Capture the cell that displays the provided text and extract its (x, y) central coordinate. 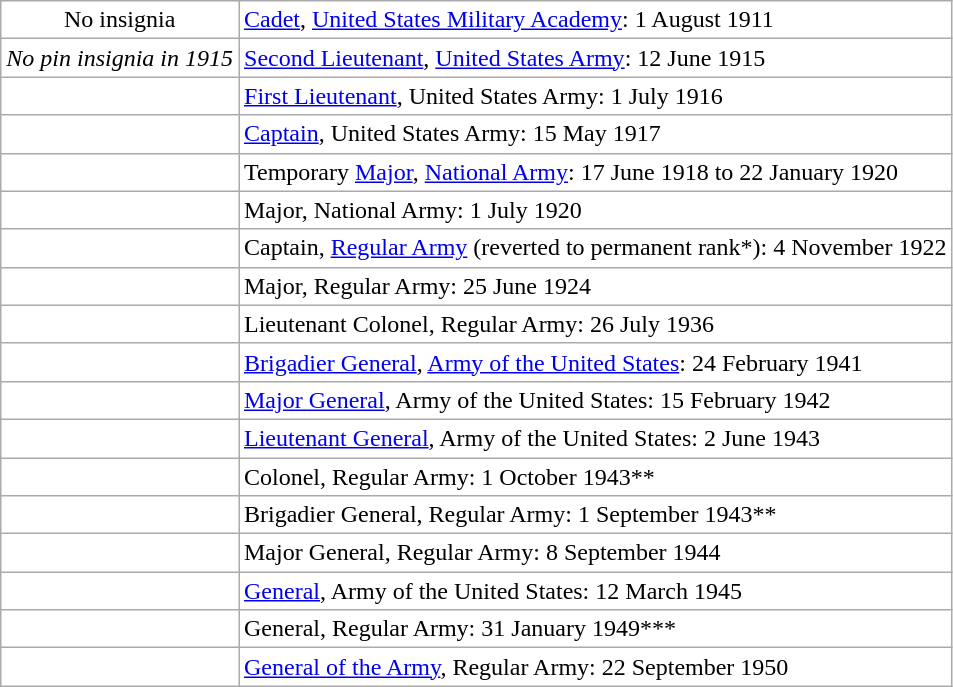
Captain, United States Army: 15 May 1917 (595, 134)
Brigadier General, Regular Army: 1 September 1943** (595, 515)
No pin insignia in 1915 (120, 58)
General of the Army, Regular Army: 22 September 1950 (595, 667)
Colonel, Regular Army: 1 October 1943** (595, 477)
General, Regular Army: 31 January 1949*** (595, 629)
No insignia (120, 20)
Lieutenant Colonel, Regular Army: 26 July 1936 (595, 324)
Major, Regular Army: 25 June 1924 (595, 286)
Second Lieutenant, United States Army: 12 June 1915 (595, 58)
Lieutenant General, Army of the United States: 2 June 1943 (595, 438)
Brigadier General, Army of the United States: 24 February 1941 (595, 362)
Major General, Army of the United States: 15 February 1942 (595, 400)
Temporary Major, National Army: 17 June 1918 to 22 January 1920 (595, 172)
Major General, Regular Army: 8 September 1944 (595, 553)
Major, National Army: 1 July 1920 (595, 210)
Cadet, United States Military Academy: 1 August 1911 (595, 20)
Captain, Regular Army (reverted to permanent rank*): 4 November 1922 (595, 248)
General, Army of the United States: 12 March 1945 (595, 591)
First Lieutenant, United States Army: 1 July 1916 (595, 96)
